Output the (x, y) coordinate of the center of the cell containing the given text.  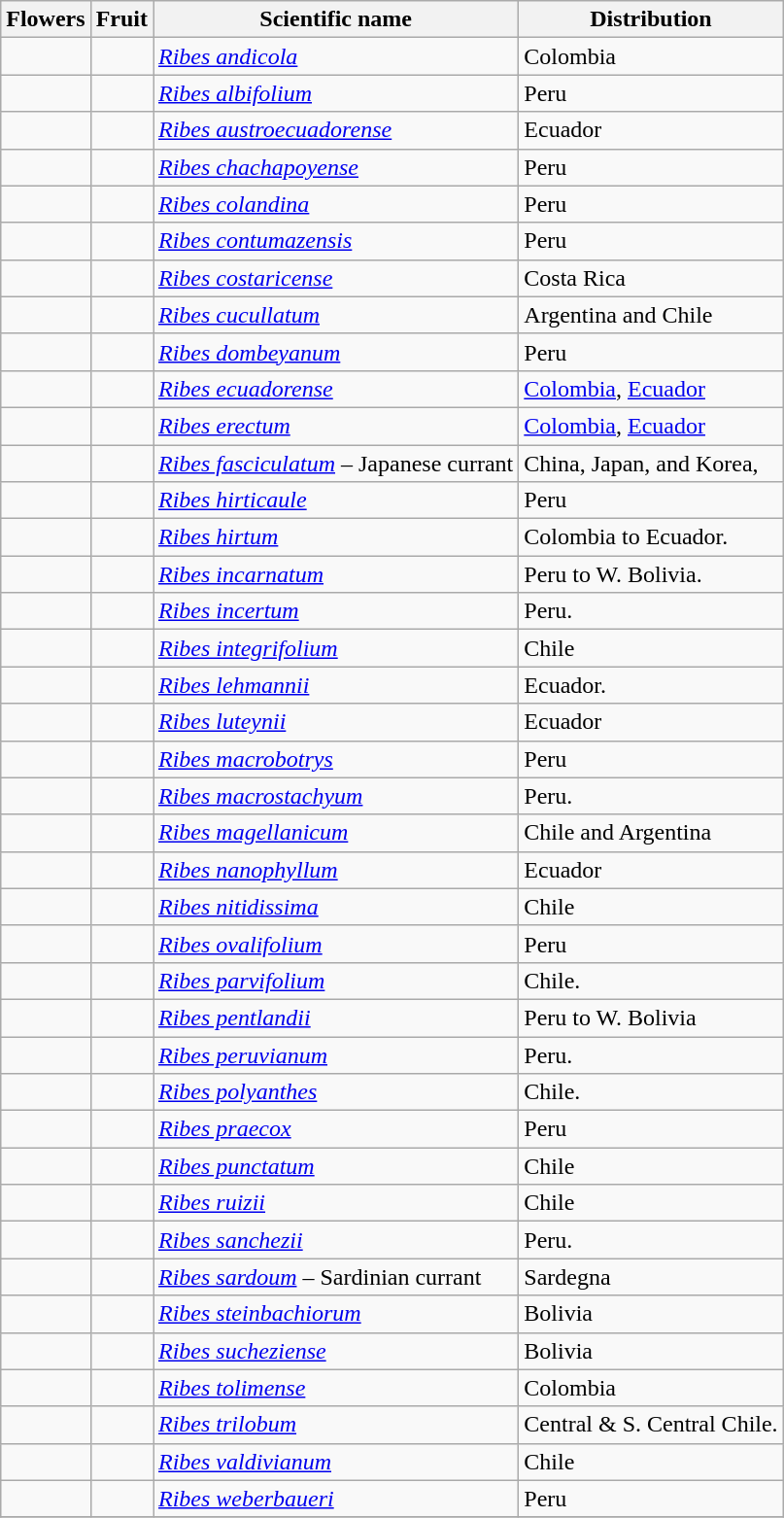
Ribes austroecuadorense (336, 130)
Ribes sucheziense (336, 1351)
Ribes ecuadorense (336, 389)
Ribes integrifolium (336, 648)
Ribes pentlandii (336, 1018)
Ribes colandina (336, 204)
Ribes luteynii (336, 722)
Distribution (651, 19)
Ribes erectum (336, 426)
Ribes praecox (336, 1129)
Ribes valdivianum (336, 1462)
Ribes ovalifolium (336, 944)
Ribes nanophyllum (336, 870)
Ecuador. (651, 685)
Ribes magellanicum (336, 833)
Ribes cucullatum (336, 315)
Ribes chachapoyense (336, 167)
Scientific name (336, 19)
Ribes hirticaule (336, 500)
Ribes macrostachyum (336, 796)
Ribes trilobum (336, 1425)
Sardegna (651, 1277)
Ribes sardoum – Sardinian currant (336, 1277)
Ribes contumazensis (336, 241)
Ribes polyanthes (336, 1092)
Ribes macrobotrys (336, 759)
Chile and Argentina (651, 833)
Ribes parvifolium (336, 981)
Ribes sanchezii (336, 1240)
Ribes punctatum (336, 1166)
Ribes peruvianum (336, 1054)
Ribes steinbachiorum (336, 1314)
Ribes incertum (336, 611)
Ribes ruizii (336, 1203)
Ribes incarnatum (336, 574)
Flowers (46, 19)
Ribes hirtum (336, 537)
Ribes costaricense (336, 278)
Ribes lehmannii (336, 685)
Ribes andicola (336, 56)
Colombia to Ecuador. (651, 537)
Ribes albifolium (336, 93)
Ribes weberbaueri (336, 1499)
Costa Rica (651, 278)
Ribes fasciculatum – Japanese currant (336, 464)
Peru to W. Bolivia (651, 1018)
Central & S. Central Chile. (651, 1425)
Fruit (121, 19)
China, Japan, and Korea, (651, 464)
Ribes nitidissima (336, 907)
Peru to W. Bolivia. (651, 574)
Argentina and Chile (651, 315)
Ribes dombeyanum (336, 352)
Ribes tolimense (336, 1388)
